Return the [X, Y] coordinate for the center point of the cell that contains the specified text.  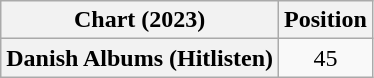
Danish Albums (Hitlisten) [140, 58]
Position [326, 20]
45 [326, 58]
Chart (2023) [140, 20]
